For the text-containing cell, return its midpoint in [x, y] coordinate format. 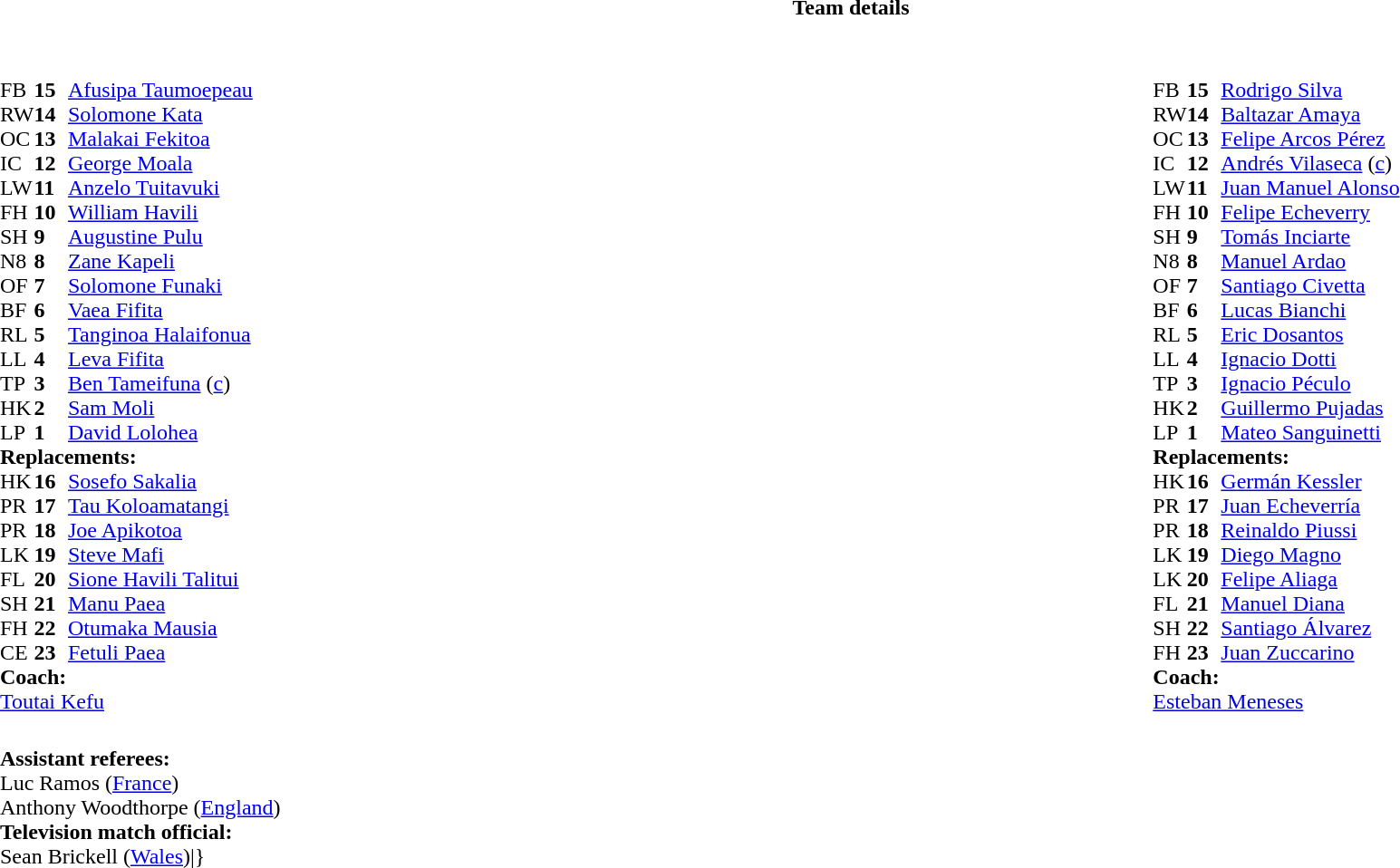
Tau Koloamatangi [160, 506]
Tanginoa Halaifonua [160, 335]
Malakai Fekitoa [160, 140]
Joe Apikotoa [160, 531]
David Lolohea [160, 433]
Ben Tameifuna (c) [160, 384]
George Moala [160, 163]
Augustine Pulu [160, 237]
Leva Fifita [160, 359]
Zane Kapeli [160, 261]
Toutai Kefu [127, 701]
Replacements: [127, 457]
Coach: [127, 678]
Afusipa Taumoepeau [160, 91]
Steve Mafi [160, 555]
Solomone Funaki [160, 286]
Vaea Fifita [160, 310]
William Havili [160, 212]
Manu Paea [160, 603]
Fetuli Paea [160, 652]
Sione Havili Talitui [160, 580]
Sam Moli [160, 408]
Otumaka Mausia [160, 629]
CE [17, 652]
Sosefo Sakalia [160, 482]
Anzelo Tuitavuki [160, 188]
Solomone Kata [160, 114]
